From the cell containing the given text, extract its center point as [X, Y] coordinate. 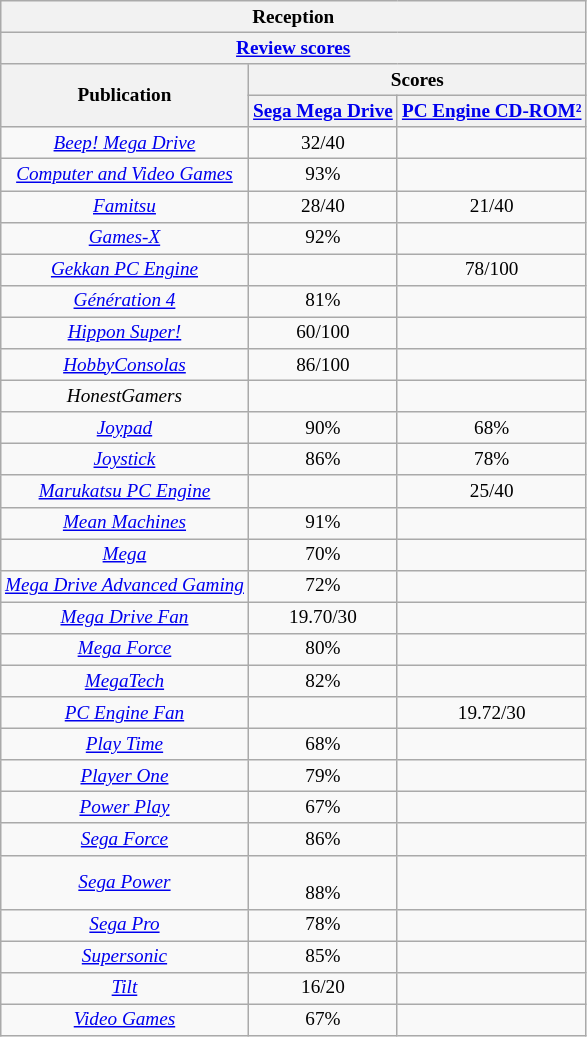
Gekkan PC Engine [124, 270]
Génération 4 [124, 302]
Reception [293, 17]
90% [324, 428]
79% [324, 776]
Joystick [124, 460]
78/100 [492, 270]
Joypad [124, 428]
80% [324, 650]
Sega Force [124, 839]
25/40 [492, 491]
Hippon Super! [124, 333]
PC Engine CD-ROM² [492, 112]
Mean Machines [124, 523]
Review scores [293, 48]
Mega Drive Advanced Gaming [124, 586]
PC Engine Fan [124, 713]
Supersonic [124, 957]
Mega [124, 555]
Famitsu [124, 207]
Player One [124, 776]
Power Play [124, 808]
70% [324, 555]
Marukatsu PC Engine [124, 491]
Play Time [124, 744]
16/20 [324, 988]
81% [324, 302]
Sega Power [124, 882]
Scores [418, 80]
91% [324, 523]
19.70/30 [324, 618]
Video Games [124, 1020]
HonestGamers [124, 396]
19.72/30 [492, 713]
85% [324, 957]
72% [324, 586]
Publication [124, 96]
21/40 [492, 207]
MegaTech [124, 681]
28/40 [324, 207]
86/100 [324, 365]
93% [324, 175]
HobbyConsolas [124, 365]
Sega Pro [124, 925]
88% [324, 882]
82% [324, 681]
Games-X [124, 238]
Mega Drive Fan [124, 618]
Computer and Video Games [124, 175]
60/100 [324, 333]
32/40 [324, 143]
Beep! Mega Drive [124, 143]
Tilt [124, 988]
92% [324, 238]
Mega Force [124, 650]
Sega Mega Drive [324, 112]
